Capture the cell that displays the provided text and extract its [X, Y] central coordinate. 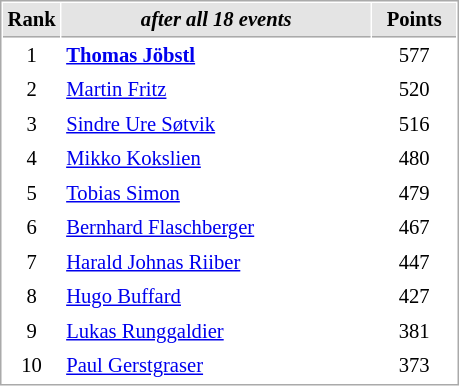
Mikko Kokslien [216, 158]
479 [414, 194]
1 [32, 56]
Rank [32, 20]
516 [414, 124]
8 [32, 296]
447 [414, 262]
Sindre Ure Søtvik [216, 124]
5 [32, 194]
Tobias Simon [216, 194]
Martin Fritz [216, 90]
7 [32, 262]
3 [32, 124]
577 [414, 56]
9 [32, 332]
Lukas Runggaldier [216, 332]
Harald Johnas Riiber [216, 262]
Bernhard Flaschberger [216, 228]
6 [32, 228]
467 [414, 228]
427 [414, 296]
after all 18 events [216, 20]
4 [32, 158]
Points [414, 20]
520 [414, 90]
373 [414, 366]
480 [414, 158]
Thomas Jöbstl [216, 56]
Hugo Buffard [216, 296]
10 [32, 366]
381 [414, 332]
Paul Gerstgraser [216, 366]
2 [32, 90]
